For the text-containing cell, return its midpoint in [x, y] coordinate format. 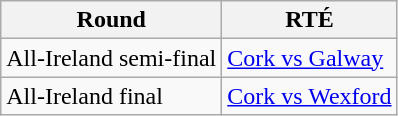
RTÉ [310, 20]
Cork vs Wexford [310, 96]
All-Ireland final [112, 96]
All-Ireland semi-final [112, 58]
Round [112, 20]
Cork vs Galway [310, 58]
